Find where the given text appears and provide that cell's center as (x, y) coordinate. 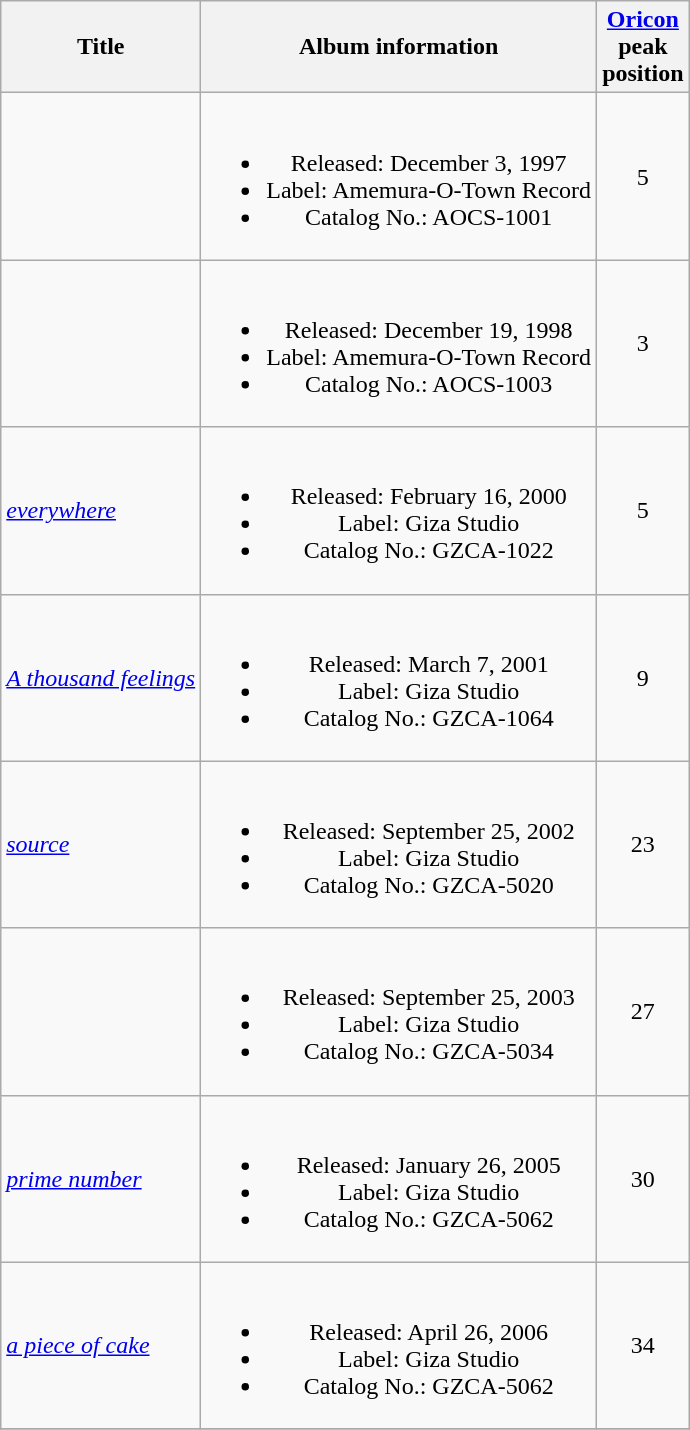
prime number (101, 1178)
Released: March 7, 2001Label: Giza StudioCatalog No.: GZCA-1064 (399, 678)
9 (643, 678)
3 (643, 344)
Released: September 25, 2002Label: Giza StudioCatalog No.: GZCA-5020 (399, 844)
Title (101, 47)
Released: February 16, 2000Label: Giza StudioCatalog No.: GZCA-1022 (399, 510)
23 (643, 844)
Released: April 26, 2006Label: Giza StudioCatalog No.: GZCA-5062 (399, 1346)
30 (643, 1178)
a piece of cake (101, 1346)
27 (643, 1012)
Released: January 26, 2005Label: Giza StudioCatalog No.: GZCA-5062 (399, 1178)
Released: December 3, 1997Label: Amemura-O-Town RecordCatalog No.: AOCS-1001 (399, 176)
Released: September 25, 2003Label: Giza StudioCatalog No.: GZCA-5034 (399, 1012)
A thousand feelings (101, 678)
34 (643, 1346)
everywhere (101, 510)
source (101, 844)
Oriconpeakposition (643, 47)
Released: December 19, 1998Label: Amemura-O-Town RecordCatalog No.: AOCS-1003 (399, 344)
Album information (399, 47)
